From the cell containing the given text, extract its center point as [x, y] coordinate. 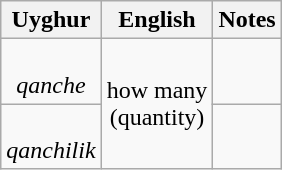
Notes [247, 20]
Uyghur [51, 20]
qanchilik [51, 136]
how many(quantity) [157, 104]
qanche [51, 72]
English [157, 20]
